Detect which cell encompasses the target text, then output its [X, Y] center coordinate. 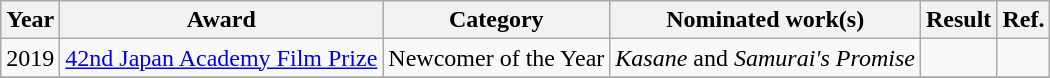
Year [30, 20]
Category [496, 20]
Award [222, 20]
Nominated work(s) [766, 20]
Result [958, 20]
2019 [30, 58]
42nd Japan Academy Film Prize [222, 58]
Newcomer of the Year [496, 58]
Ref. [1024, 20]
Kasane and Samurai's Promise [766, 58]
